Detect which cell encompasses the target text, then output its (X, Y) center coordinate. 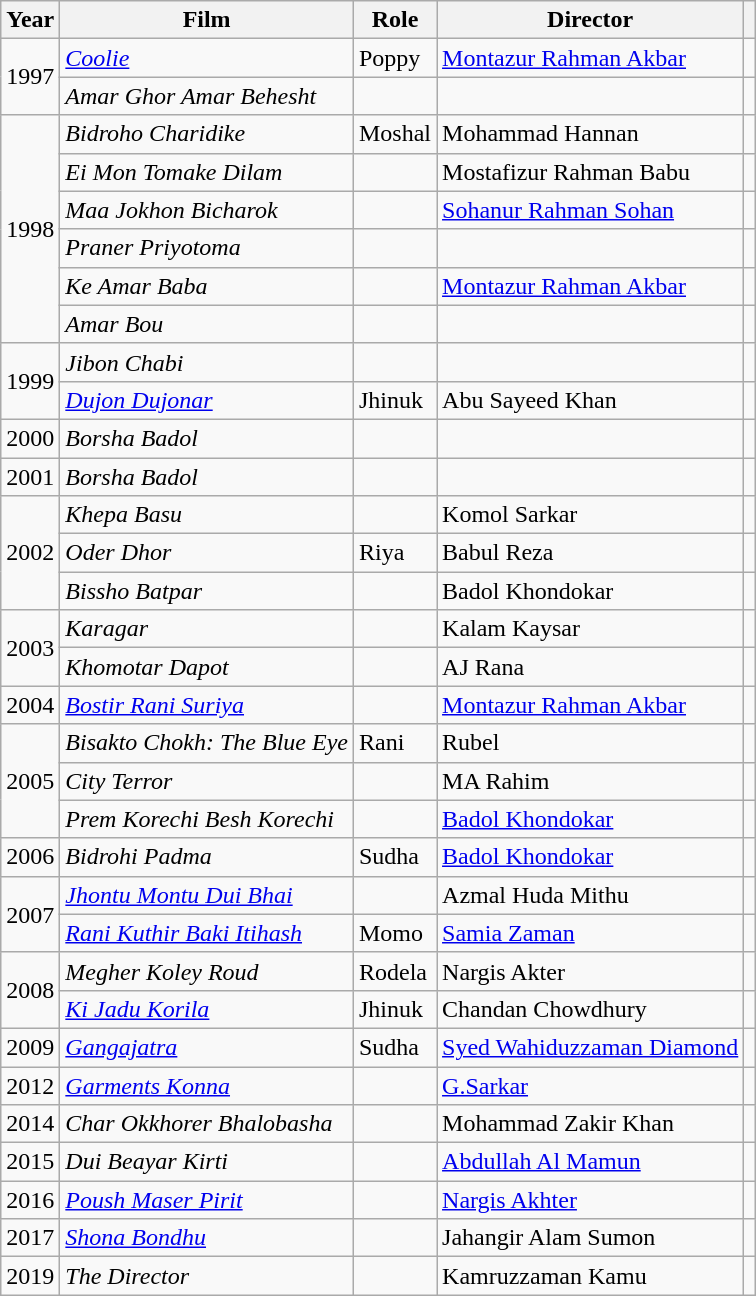
Director (590, 20)
G.Sarkar (590, 1085)
Char Okkhorer Bhalobasha (207, 1124)
Kalam Kaysar (590, 629)
2019 (30, 1276)
Chandan Chowdhury (590, 1009)
2012 (30, 1085)
Bostir Rani Suriya (207, 705)
Syed Wahiduzzaman Diamond (590, 1047)
Khepa Basu (207, 515)
Maa Jokhon Bicharok (207, 210)
Mohammad Hannan (590, 134)
Rani (394, 743)
2004 (30, 705)
Khomotar Dapot (207, 667)
2006 (30, 857)
AJ Rana (590, 667)
MA Rahim (590, 781)
Megher Koley Roud (207, 971)
Jahangir Alam Sumon (590, 1238)
Bisakto Chokh: The Blue Eye (207, 743)
2008 (30, 990)
Bissho Batpar (207, 591)
Ei Mon Tomake Dilam (207, 172)
Garments Konna (207, 1085)
Role (394, 20)
2007 (30, 914)
1998 (30, 229)
2014 (30, 1124)
Prem Korechi Besh Korechi (207, 819)
Year (30, 20)
Mostafizur Rahman Babu (590, 172)
Azmal Huda Mithu (590, 895)
Sohanur Rahman Sohan (590, 210)
Babul Reza (590, 553)
Mohammad Zakir Khan (590, 1124)
Dujon Dujonar (207, 400)
Nargis Akter (590, 971)
Film (207, 20)
2001 (30, 477)
Abu Sayeed Khan (590, 400)
Ki Jadu Korila (207, 1009)
Gangajatra (207, 1047)
Karagar (207, 629)
Poppy (394, 58)
2003 (30, 648)
2005 (30, 781)
City Terror (207, 781)
The Director (207, 1276)
Shona Bondhu (207, 1238)
Coolie (207, 58)
Komol Sarkar (590, 515)
Samia Zaman (590, 933)
Oder Dhor (207, 553)
1999 (30, 381)
Amar Bou (207, 324)
Nargis Akhter (590, 1200)
Rodela (394, 971)
Moshal (394, 134)
2009 (30, 1047)
Ke Amar Baba (207, 286)
2016 (30, 1200)
Momo (394, 933)
Rubel (590, 743)
2017 (30, 1238)
Kamruzzaman Kamu (590, 1276)
Bidrohi Padma (207, 857)
1997 (30, 77)
Bidroho Charidike (207, 134)
Poush Maser Pirit (207, 1200)
Jhontu Montu Dui Bhai (207, 895)
2000 (30, 438)
Praner Priyotoma (207, 248)
Riya (394, 553)
Abdullah Al Mamun (590, 1162)
2015 (30, 1162)
2002 (30, 553)
Jibon Chabi (207, 362)
Rani Kuthir Baki Itihash (207, 933)
Dui Beayar Kirti (207, 1162)
Amar Ghor Amar Behesht (207, 96)
